Locate the cell with the specified text and output its (x, y) center coordinate. 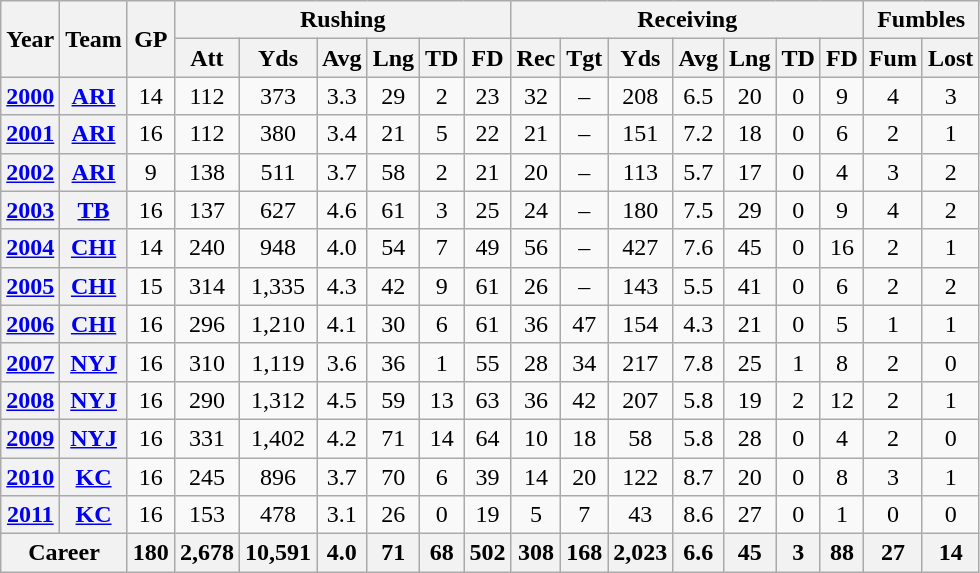
8.7 (698, 477)
290 (206, 400)
1,335 (278, 286)
10 (536, 438)
2011 (30, 515)
15 (150, 286)
12 (842, 400)
627 (278, 210)
5.5 (698, 286)
154 (640, 324)
380 (278, 134)
63 (488, 400)
41 (750, 286)
2009 (30, 438)
2,023 (640, 553)
2000 (30, 96)
511 (278, 172)
151 (640, 134)
30 (393, 324)
Career (64, 553)
308 (536, 553)
1,119 (278, 362)
7.2 (698, 134)
1,210 (278, 324)
7.8 (698, 362)
39 (488, 477)
4.2 (342, 438)
24 (536, 210)
207 (640, 400)
4.1 (342, 324)
56 (536, 248)
47 (584, 324)
2008 (30, 400)
6.5 (698, 96)
113 (640, 172)
10,591 (278, 553)
478 (278, 515)
Lost (950, 58)
4.6 (342, 210)
168 (584, 553)
502 (488, 553)
Fumbles (920, 20)
331 (206, 438)
3.4 (342, 134)
122 (640, 477)
427 (640, 248)
55 (488, 362)
Att (206, 58)
314 (206, 286)
Rec (536, 58)
2004 (30, 248)
7.5 (698, 210)
64 (488, 438)
137 (206, 210)
68 (442, 553)
32 (536, 96)
296 (206, 324)
1,312 (278, 400)
GP (150, 39)
17 (750, 172)
6.6 (698, 553)
13 (442, 400)
138 (206, 172)
208 (640, 96)
2001 (30, 134)
310 (206, 362)
896 (278, 477)
2,678 (206, 553)
Team (94, 39)
70 (393, 477)
3.1 (342, 515)
3.6 (342, 362)
Receiving (687, 20)
88 (842, 553)
948 (278, 248)
Fum (892, 58)
2007 (30, 362)
8.6 (698, 515)
54 (393, 248)
4.5 (342, 400)
245 (206, 477)
49 (488, 248)
2003 (30, 210)
59 (393, 400)
2006 (30, 324)
34 (584, 362)
153 (206, 515)
43 (640, 515)
TB (94, 210)
Rushing (342, 20)
143 (640, 286)
217 (640, 362)
373 (278, 96)
23 (488, 96)
Tgt (584, 58)
240 (206, 248)
2010 (30, 477)
Year (30, 39)
2002 (30, 172)
5.7 (698, 172)
22 (488, 134)
1,402 (278, 438)
2005 (30, 286)
7.6 (698, 248)
3.3 (342, 96)
